Return the (x, y) coordinate for the center point of the cell that contains the specified text.  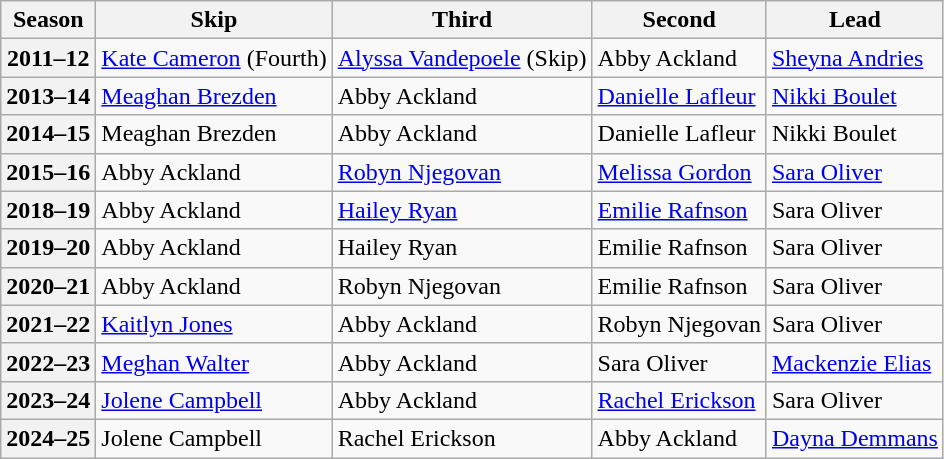
Skip (214, 20)
Dayna Demmans (854, 438)
Melissa Gordon (679, 172)
2024–25 (48, 438)
Sheyna Andries (854, 58)
Lead (854, 20)
2021–22 (48, 324)
2018–19 (48, 210)
2019–20 (48, 248)
2014–15 (48, 134)
Kate Cameron (Fourth) (214, 58)
Kaitlyn Jones (214, 324)
Meghan Walter (214, 362)
Alyssa Vandepoele (Skip) (462, 58)
2020–21 (48, 286)
2023–24 (48, 400)
2013–14 (48, 96)
2011–12 (48, 58)
Season (48, 20)
Second (679, 20)
Mackenzie Elias (854, 362)
Third (462, 20)
2022–23 (48, 362)
2015–16 (48, 172)
